Locate the cell with the specified text and output its (x, y) center coordinate. 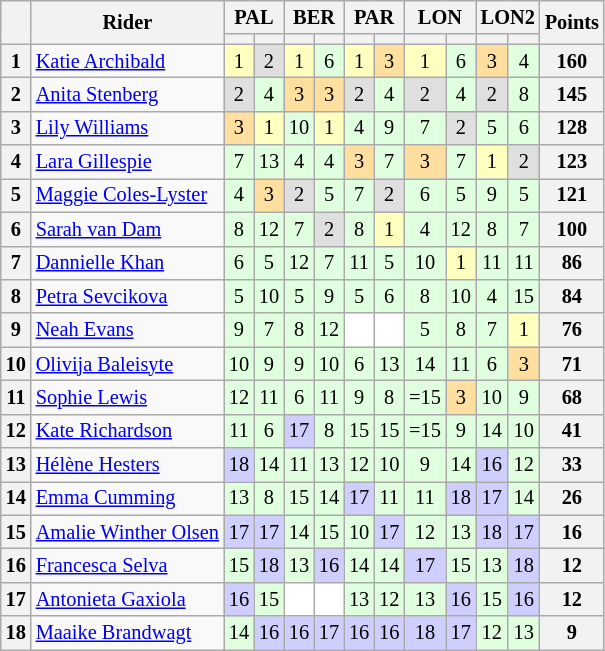
Rider (128, 22)
26 (572, 498)
Hélène Hesters (128, 465)
Neah Evans (128, 330)
41 (572, 431)
76 (572, 330)
Anita Stenberg (128, 94)
Francesca Selva (128, 565)
Sarah van Dam (128, 229)
Antonieta Gaxiola (128, 599)
BER (314, 17)
Petra Sevcikova (128, 296)
100 (572, 229)
Olivija Baleisyte (128, 364)
Maggie Coles-Lyster (128, 195)
84 (572, 296)
PAR (374, 17)
Emma Cumming (128, 498)
68 (572, 397)
71 (572, 364)
Lara Gillespie (128, 162)
LON2 (508, 17)
160 (572, 61)
Dannielle Khan (128, 263)
Sophie Lewis (128, 397)
Katie Archibald (128, 61)
Points (572, 22)
123 (572, 162)
Lily Williams (128, 128)
Amalie Winther Olsen (128, 532)
121 (572, 195)
128 (572, 128)
LON (440, 17)
145 (572, 94)
PAL (254, 17)
Maaike Brandwagt (128, 633)
Kate Richardson (128, 431)
33 (572, 465)
86 (572, 263)
